Provide the [X, Y] coordinate of the cell's center where the given text is located.  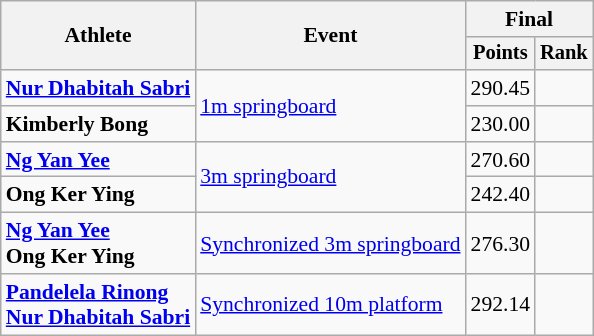
Pandelela RinongNur Dhabitah Sabri [98, 304]
Synchronized 3m springboard [330, 244]
Points [500, 54]
292.14 [500, 304]
Ong Ker Ying [98, 195]
Ng Yan YeeOng Ker Ying [98, 244]
1m springboard [330, 106]
Nur Dhabitah Sabri [98, 88]
Kimberly Bong [98, 124]
242.40 [500, 195]
276.30 [500, 244]
270.60 [500, 160]
3m springboard [330, 178]
Rank [564, 54]
Athlete [98, 36]
290.45 [500, 88]
Event [330, 36]
230.00 [500, 124]
Ng Yan Yee [98, 160]
Final [530, 19]
Synchronized 10m platform [330, 304]
